Determine the (x, y) coordinate at the center of the cell enclosing the given text.  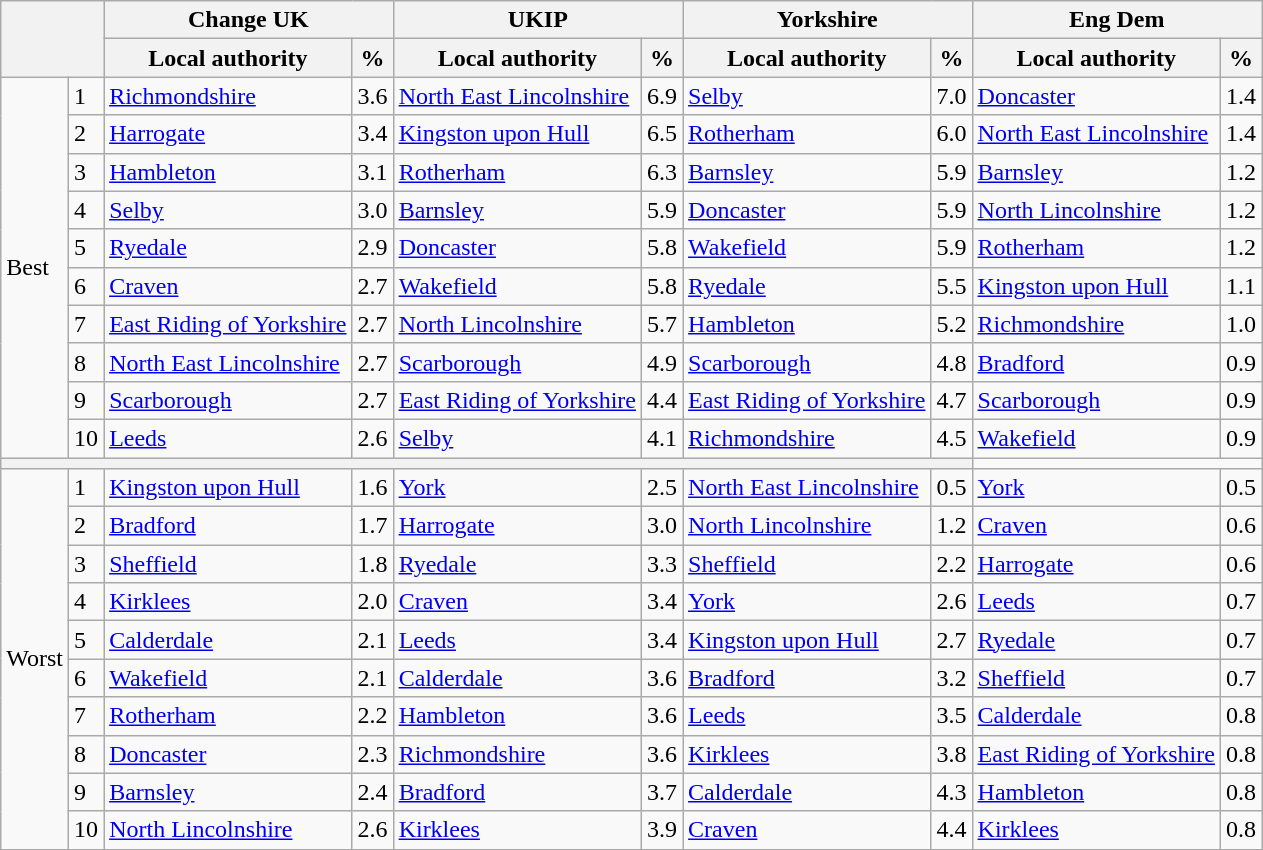
1.7 (372, 526)
4.1 (662, 438)
2.4 (372, 792)
1.0 (1240, 324)
3.2 (952, 678)
Worst (35, 660)
4.9 (662, 362)
2.3 (372, 754)
Eng Dem (1116, 20)
3.8 (952, 754)
2.5 (662, 488)
Best (35, 268)
4.5 (952, 438)
6.3 (662, 172)
1.1 (1240, 286)
5.2 (952, 324)
3.5 (952, 716)
3.7 (662, 792)
Yorkshire (828, 20)
3.3 (662, 564)
UKIP (538, 20)
2.0 (372, 602)
4.3 (952, 792)
6.5 (662, 134)
4.7 (952, 400)
3.1 (372, 172)
4.8 (952, 362)
5.7 (662, 324)
2.9 (372, 248)
3.9 (662, 830)
Change UK (248, 20)
6.9 (662, 96)
1.8 (372, 564)
7.0 (952, 96)
5.5 (952, 286)
6.0 (952, 134)
1.6 (372, 488)
